Provide the [x, y] coordinate of the cell's center where the given text is located.  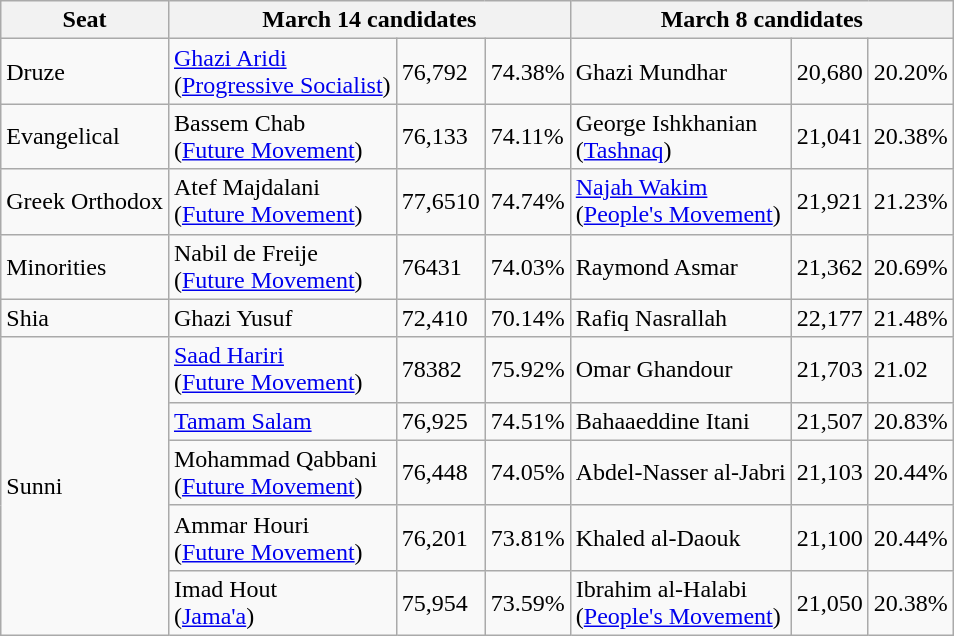
73.59% [528, 602]
74.38% [528, 72]
21,103 [830, 472]
20.83% [910, 421]
74.11% [528, 136]
Abdel-Nasser al-Jabri [680, 472]
Najah Wakim(People's Movement) [680, 202]
Imad Hout(Jama'a) [282, 602]
78382 [440, 370]
21,100 [830, 538]
Raymond Asmar [680, 266]
76,201 [440, 538]
21,703 [830, 370]
Bassem Chab(Future Movement) [282, 136]
21.48% [910, 318]
George Ishkhanian(Tashnaq) [680, 136]
77,6510 [440, 202]
75,954 [440, 602]
Ibrahim al-Halabi(People's Movement) [680, 602]
74.03% [528, 266]
20.69% [910, 266]
76,925 [440, 421]
20,680 [830, 72]
76,133 [440, 136]
March 8 candidates [762, 20]
Mohammad Qabbani(Future Movement) [282, 472]
Ammar Houri(Future Movement) [282, 538]
72,410 [440, 318]
Minorities [85, 266]
76431 [440, 266]
70.14% [528, 318]
76,448 [440, 472]
Ghazi Yusuf [282, 318]
Rafiq Nasrallah [680, 318]
Nabil de Freije(Future Movement) [282, 266]
Shia [85, 318]
Atef Majdalani(Future Movement) [282, 202]
Ghazi Mundhar [680, 72]
76,792 [440, 72]
20.20% [910, 72]
21,507 [830, 421]
21,041 [830, 136]
Bahaaeddine Itani [680, 421]
73.81% [528, 538]
74.05% [528, 472]
74.74% [528, 202]
21,921 [830, 202]
21.23% [910, 202]
22,177 [830, 318]
21,362 [830, 266]
Sunni [85, 486]
Greek Orthodox [85, 202]
Saad Hariri(Future Movement) [282, 370]
Seat [85, 20]
Tamam Salam [282, 421]
Evangelical [85, 136]
March 14 candidates [369, 20]
21.02 [910, 370]
Omar Ghandour [680, 370]
74.51% [528, 421]
Khaled al-Daouk [680, 538]
75.92% [528, 370]
21,050 [830, 602]
Druze [85, 72]
Ghazi Aridi(Progressive Socialist) [282, 72]
